From the cell containing the given text, extract its center point as (x, y) coordinate. 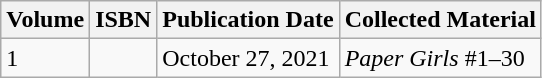
October 27, 2021 (248, 58)
Volume (46, 20)
Collected Material (440, 20)
ISBN (124, 20)
Paper Girls #1–30 (440, 58)
1 (46, 58)
Publication Date (248, 20)
